Provide the (x, y) coordinate of the cell's center where the given text is located.  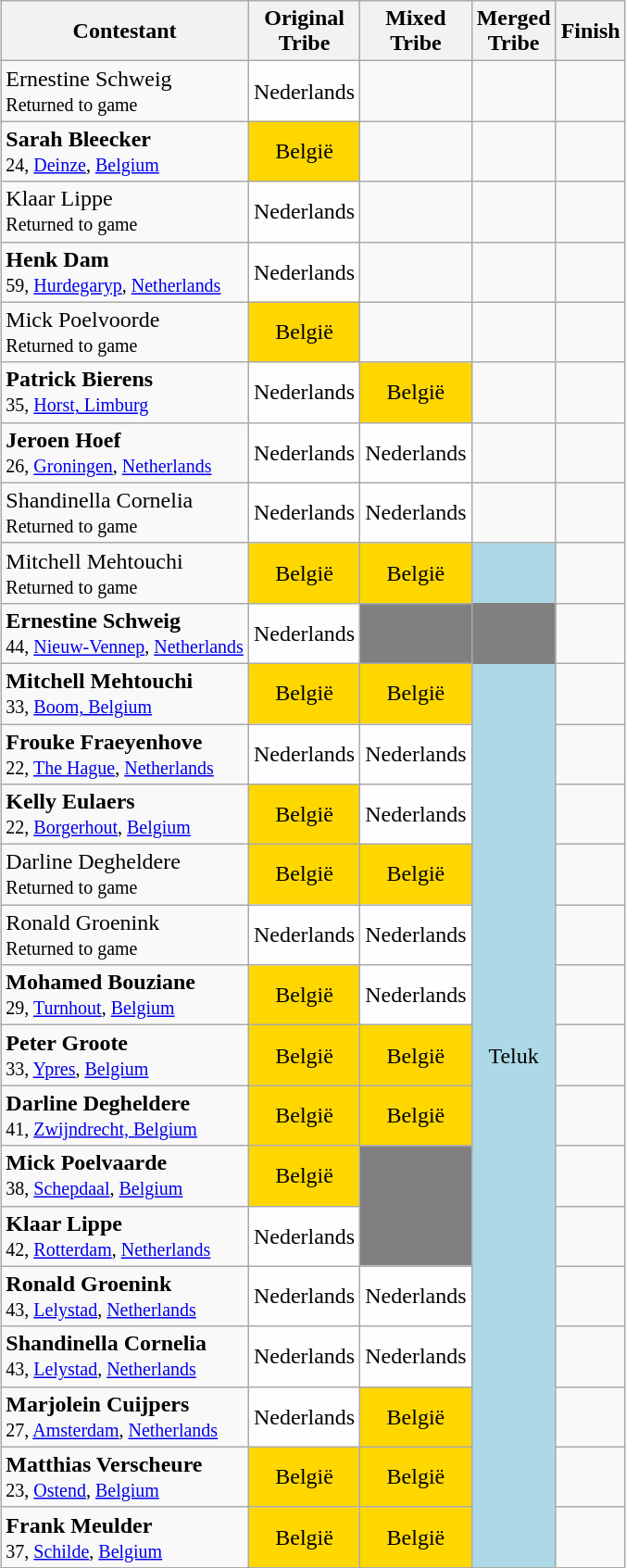
Kelly Eulaers22, Borgerhout, Belgium (125, 815)
Darline DegheldereReturned to game (125, 874)
Ernestine Schweig44, Nieuw-Vennep, Netherlands (125, 633)
Jeroen Hoef26, Groningen, Netherlands (125, 452)
Henk Dam59, Hurdegaryp, Netherlands (125, 272)
Mick Poelvaarde38, Schepdaal, Belgium (125, 1176)
Mitchell Mehtouchi33, Boom, Belgium (125, 693)
Mitchell MehtouchiReturned to game (125, 572)
Ronald Groenink43, Lelystad, Netherlands (125, 1297)
Mohamed Bouziane29, Turnhout, Belgium (125, 995)
Ernestine SchweigReturned to game (125, 91)
Contestant (125, 31)
Mick PoelvoordeReturned to game (125, 332)
Frouke Fraeyenhove22, The Hague, Netherlands (125, 754)
Klaar Lippe42, Rotterdam, Netherlands (125, 1236)
Patrick Bierens35, Horst, Limburg (125, 393)
MergedTribe (513, 31)
Shandinella CorneliaReturned to game (125, 513)
Matthias Verscheure23, Ostend, Belgium (125, 1476)
Teluk (513, 1055)
MixedTribe (416, 31)
OriginalTribe (304, 31)
Finish (591, 31)
Darline Degheldere41, Zwijndrecht, Belgium (125, 1115)
Sarah Bleecker24, Deinze, Belgium (125, 152)
Peter Groote33, Ypres, Belgium (125, 1056)
Ronald GroeninkReturned to game (125, 935)
Frank Meulder37, Schilde, Belgium (125, 1537)
Klaar LippeReturned to game (125, 211)
Shandinella Cornelia43, Lelystad, Netherlands (125, 1356)
Marjolein Cuijpers27, Amsterdam, Netherlands (125, 1417)
